Output the [X, Y] coordinate of the center of the cell containing the given text.  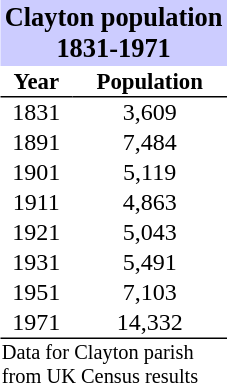
1931 [36, 263]
3,609 [150, 113]
1951 [36, 293]
4,863 [150, 203]
1901 [36, 173]
1831 [36, 113]
5,491 [150, 263]
Clayton population 1831-1971 [114, 33]
1921 [36, 233]
7,484 [150, 143]
14,332 [150, 323]
1911 [36, 203]
1891 [36, 143]
1971 [36, 323]
Population [150, 82]
5,043 [150, 233]
Year [36, 82]
7,103 [150, 293]
5,119 [150, 173]
